Identify which cell holds the provided text, then report its (X, Y) central coordinate. 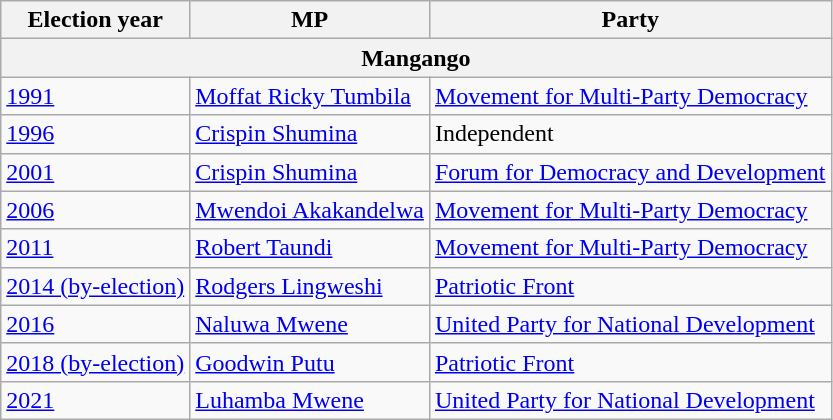
Party (630, 20)
Moffat Ricky Tumbila (310, 96)
2016 (96, 324)
Goodwin Putu (310, 362)
Rodgers Lingweshi (310, 286)
MP (310, 20)
Forum for Democracy and Development (630, 172)
2001 (96, 172)
Mangango (416, 58)
2011 (96, 248)
1996 (96, 134)
Independent (630, 134)
Robert Taundi (310, 248)
Naluwa Mwene (310, 324)
2014 (by-election) (96, 286)
Election year (96, 20)
Luhamba Mwene (310, 400)
1991 (96, 96)
2018 (by-election) (96, 362)
2021 (96, 400)
Mwendoi Akakandelwa (310, 210)
2006 (96, 210)
